Identify which cell holds the provided text, then report its [X, Y] central coordinate. 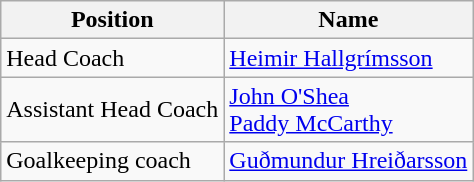
Goalkeeping coach [112, 161]
Heimir Hallgrímsson [348, 58]
Position [112, 20]
Name [348, 20]
John O'Shea Paddy McCarthy [348, 110]
Head Coach [112, 58]
Guðmundur Hreiðarsson [348, 161]
Assistant Head Coach [112, 110]
